Detect which cell encompasses the target text, then output its [x, y] center coordinate. 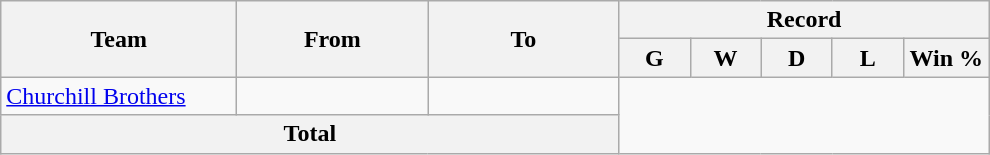
L [868, 58]
Total [310, 134]
D [796, 58]
To [524, 39]
W [726, 58]
From [332, 39]
Record [804, 20]
Win % [946, 58]
G [654, 58]
Team [119, 39]
Churchill Brothers [119, 96]
